Locate the cell with the specified text and output its [X, Y] center coordinate. 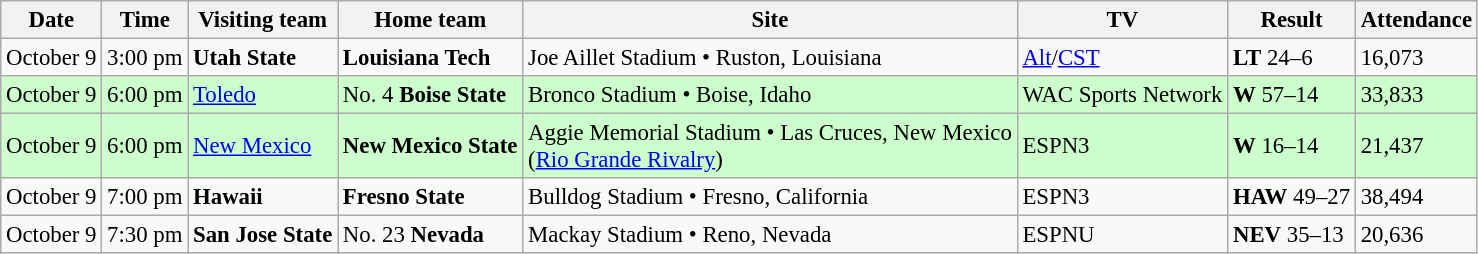
TV [1122, 20]
Time [145, 20]
Attendance [1416, 20]
Hawaii [263, 197]
Alt/CST [1122, 58]
NEV 35–13 [1292, 235]
7:00 pm [145, 197]
Joe Aillet Stadium • Ruston, Louisiana [770, 58]
New Mexico State [430, 146]
Aggie Memorial Stadium • Las Cruces, New Mexico(Rio Grande Rivalry) [770, 146]
Mackay Stadium • Reno, Nevada [770, 235]
Visiting team [263, 20]
33,833 [1416, 95]
Bulldog Stadium • Fresno, California [770, 197]
San Jose State [263, 235]
LT 24–6 [1292, 58]
Louisiana Tech [430, 58]
W 16–14 [1292, 146]
Utah State [263, 58]
3:00 pm [145, 58]
38,494 [1416, 197]
Site [770, 20]
Bronco Stadium • Boise, Idaho [770, 95]
W 57–14 [1292, 95]
Home team [430, 20]
ESPNU [1122, 235]
New Mexico [263, 146]
20,636 [1416, 235]
21,437 [1416, 146]
7:30 pm [145, 235]
No. 4 Boise State [430, 95]
16,073 [1416, 58]
HAW 49–27 [1292, 197]
Result [1292, 20]
Toledo [263, 95]
WAC Sports Network [1122, 95]
Fresno State [430, 197]
Date [52, 20]
No. 23 Nevada [430, 235]
